Identify which cell holds the provided text, then report its [x, y] central coordinate. 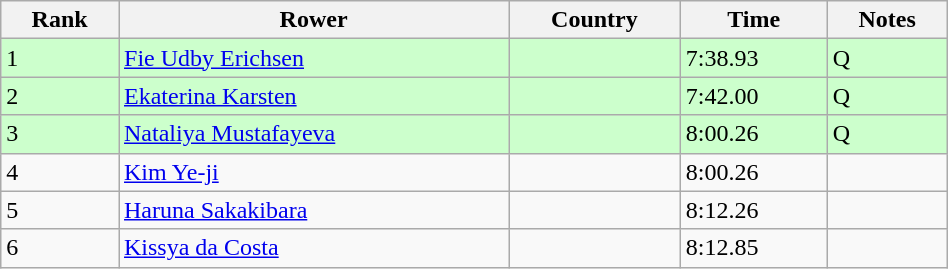
8:12.85 [754, 248]
1 [60, 58]
2 [60, 96]
6 [60, 248]
Rank [60, 20]
Country [595, 20]
Nataliya Mustafayeva [313, 134]
7:42.00 [754, 96]
7:38.93 [754, 58]
Kim Ye-ji [313, 172]
Rower [313, 20]
3 [60, 134]
Fie Udby Erichsen [313, 58]
Time [754, 20]
5 [60, 210]
Ekaterina Karsten [313, 96]
8:12.26 [754, 210]
4 [60, 172]
Kissya da Costa [313, 248]
Notes [887, 20]
Haruna Sakakibara [313, 210]
